Output the [x, y] coordinate of the center of the cell containing the given text.  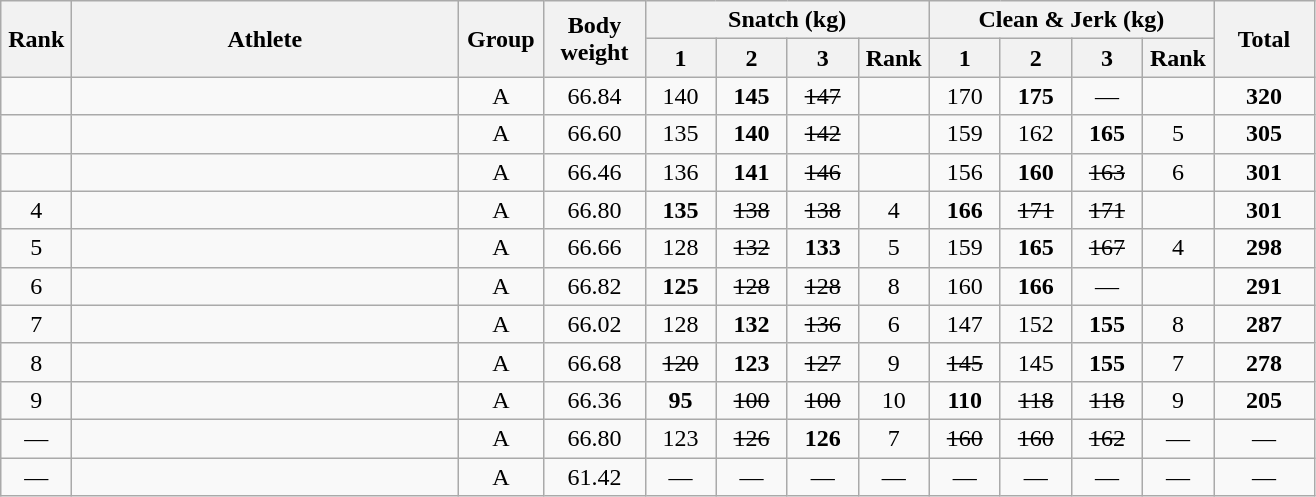
146 [822, 172]
141 [752, 172]
278 [1264, 362]
66.84 [594, 96]
205 [1264, 400]
142 [822, 134]
Athlete [265, 39]
Body weight [594, 39]
133 [822, 248]
110 [964, 400]
298 [1264, 248]
66.36 [594, 400]
305 [1264, 134]
66.60 [594, 134]
Clean & Jerk (kg) [1071, 20]
175 [1036, 96]
167 [1106, 248]
291 [1264, 286]
320 [1264, 96]
125 [680, 286]
163 [1106, 172]
Snatch (kg) [787, 20]
170 [964, 96]
10 [894, 400]
61.42 [594, 477]
287 [1264, 324]
66.66 [594, 248]
120 [680, 362]
127 [822, 362]
156 [964, 172]
Total [1264, 39]
66.68 [594, 362]
66.02 [594, 324]
Group [501, 39]
66.46 [594, 172]
66.82 [594, 286]
95 [680, 400]
152 [1036, 324]
